Scan for the cell matching the given text and deliver its (x, y) coordinate at center. 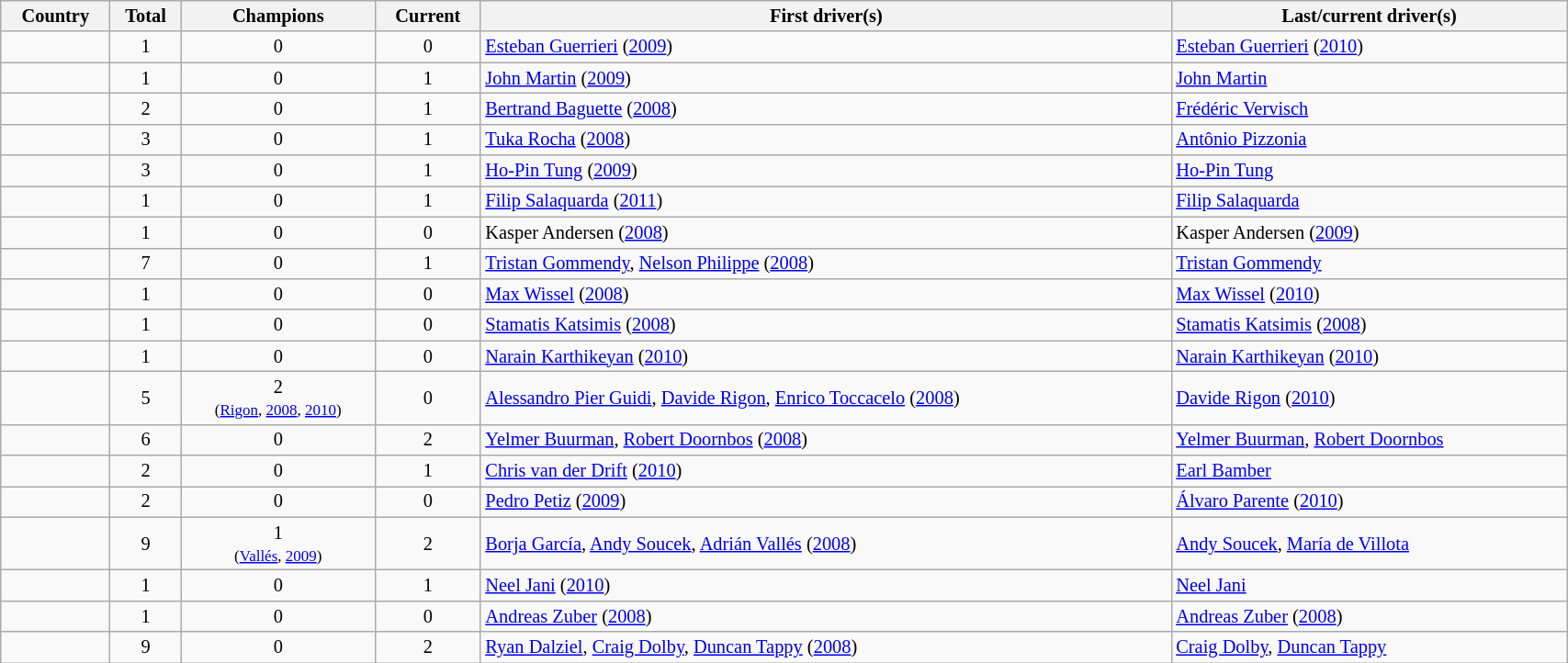
Andy Soucek, María de Villota (1369, 544)
Craig Dolby, Duncan Tappy (1369, 647)
7 (146, 264)
Yelmer Buurman, Robert Doornbos (1369, 440)
Max Wissel (2010) (1369, 294)
Alessandro Pier Guidi, Davide Rigon, Enrico Toccacelo (2008) (826, 398)
Pedro Petiz (2009) (826, 501)
Total (146, 16)
Tristan Gommendy (1369, 264)
Ryan Dalziel, Craig Dolby, Duncan Tappy (2008) (826, 647)
Tristan Gommendy, Nelson Philippe (2008) (826, 264)
1(Vallés, 2009) (277, 544)
Kasper Andersen (2009) (1369, 232)
Frédéric Vervisch (1369, 108)
2(Rigon, 2008, 2010) (277, 398)
John Martin (2009) (826, 78)
Álvaro Parente (2010) (1369, 501)
Esteban Guerrieri (2009) (826, 47)
5 (146, 398)
Ho-Pin Tung (1369, 171)
Ho-Pin Tung (2009) (826, 171)
Max Wissel (2008) (826, 294)
Current (428, 16)
Earl Bamber (1369, 471)
Neel Jani (1369, 585)
Davide Rigon (2010) (1369, 398)
Bertrand Baguette (2008) (826, 108)
Yelmer Buurman, Robert Doornbos (2008) (826, 440)
Borja García, Andy Soucek, Adrián Vallés (2008) (826, 544)
Filip Salaquarda (2011) (826, 201)
Champions (277, 16)
First driver(s) (826, 16)
Antônio Pizzonia (1369, 140)
John Martin (1369, 78)
Last/current driver(s) (1369, 16)
Filip Salaquarda (1369, 201)
Chris van der Drift (2010) (826, 471)
6 (146, 440)
Country (55, 16)
Neel Jani (2010) (826, 585)
Esteban Guerrieri (2010) (1369, 47)
Tuka Rocha (2008) (826, 140)
Kasper Andersen (2008) (826, 232)
